Provide the (X, Y) coordinate of the cell's center where the given text is located.  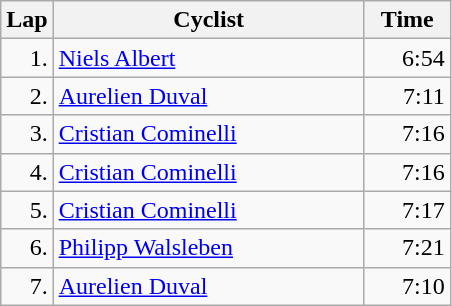
Time (407, 20)
Lap (27, 20)
6. (27, 248)
1. (27, 58)
5. (27, 210)
7:21 (407, 248)
Philipp Walsleben (208, 248)
Niels Albert (208, 58)
Cyclist (208, 20)
7. (27, 286)
7:10 (407, 286)
6:54 (407, 58)
4. (27, 172)
7:17 (407, 210)
2. (27, 96)
7:11 (407, 96)
3. (27, 134)
